Determine the [x, y] coordinate at the center of the cell enclosing the given text.  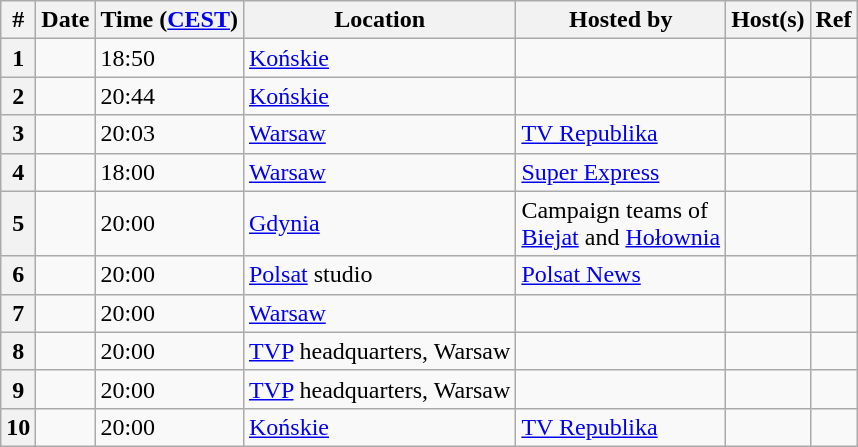
Host(s) [768, 20]
Polsat News [621, 275]
4 [18, 172]
6 [18, 275]
Gdynia [379, 224]
20:44 [170, 96]
Polsat studio [379, 275]
Super Express [621, 172]
3 [18, 134]
8 [18, 351]
18:50 [170, 58]
9 [18, 389]
Date [66, 20]
Campaign teams ofBiejat and Hołownia [621, 224]
20:03 [170, 134]
Hosted by [621, 20]
Location [379, 20]
# [18, 20]
18:00 [170, 172]
10 [18, 427]
1 [18, 58]
Time (CEST) [170, 20]
7 [18, 313]
Ref [834, 20]
5 [18, 224]
2 [18, 96]
